Identify which cell holds the provided text, then report its (X, Y) central coordinate. 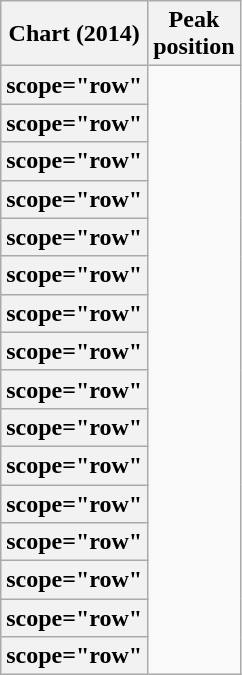
Chart (2014) (74, 34)
Peakposition (194, 34)
